Return the [X, Y] coordinate for the center point of the cell that contains the specified text.  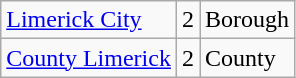
Borough [248, 20]
Limerick City [89, 20]
County Limerick [89, 58]
County [248, 58]
